Extract the (x, y) coordinate from the center of the cell holding the provided text.  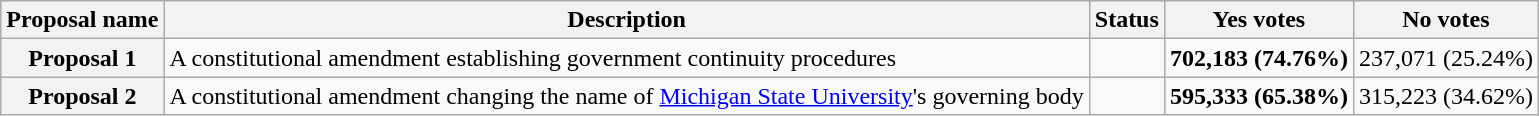
Proposal 1 (82, 58)
237,071 (25.24%) (1446, 58)
702,183 (74.76%) (1258, 58)
595,333 (65.38%) (1258, 96)
315,223 (34.62%) (1446, 96)
A constitutional amendment establishing government continuity procedures (626, 58)
No votes (1446, 20)
Description (626, 20)
Proposal 2 (82, 96)
Status (1126, 20)
Proposal name (82, 20)
Yes votes (1258, 20)
A constitutional amendment changing the name of Michigan State University's governing body (626, 96)
